Pinpoint the cell where the given text exists, returning its [x, y] midpoint coordinate. 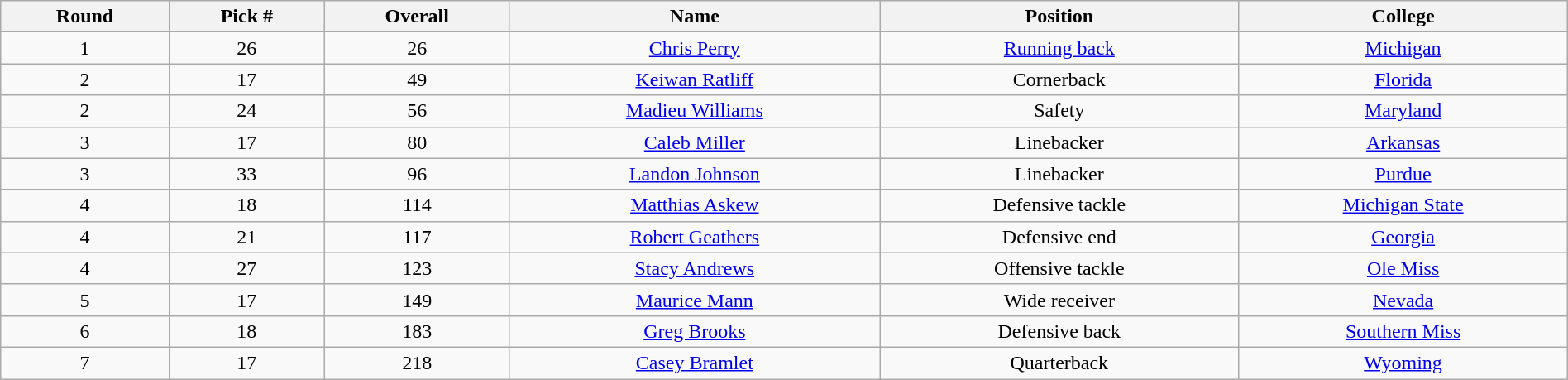
Name [695, 17]
6 [84, 331]
Landon Johnson [695, 174]
Keiwan Ratliff [695, 79]
96 [417, 174]
Defensive tackle [1059, 205]
Overall [417, 17]
Quarterback [1059, 363]
Wide receiver [1059, 300]
Running back [1059, 48]
Maurice Mann [695, 300]
Florida [1403, 79]
Purdue [1403, 174]
College [1403, 17]
Madieu Williams [695, 111]
Safety [1059, 111]
Caleb Miller [695, 142]
56 [417, 111]
7 [84, 363]
Stacy Andrews [695, 268]
Robert Geathers [695, 237]
33 [246, 174]
Defensive back [1059, 331]
Matthias Askew [695, 205]
Position [1059, 17]
1 [84, 48]
Chris Perry [695, 48]
Ole Miss [1403, 268]
Michigan [1403, 48]
24 [246, 111]
Cornerback [1059, 79]
Casey Bramlet [695, 363]
Arkansas [1403, 142]
123 [417, 268]
Greg Brooks [695, 331]
Round [84, 17]
5 [84, 300]
183 [417, 331]
149 [417, 300]
114 [417, 205]
Offensive tackle [1059, 268]
Georgia [1403, 237]
Defensive end [1059, 237]
Maryland [1403, 111]
Southern Miss [1403, 331]
27 [246, 268]
Wyoming [1403, 363]
218 [417, 363]
Michigan State [1403, 205]
117 [417, 237]
21 [246, 237]
49 [417, 79]
80 [417, 142]
Nevada [1403, 300]
Pick # [246, 17]
